Return the [x, y] coordinate for the center point of the cell that contains the specified text.  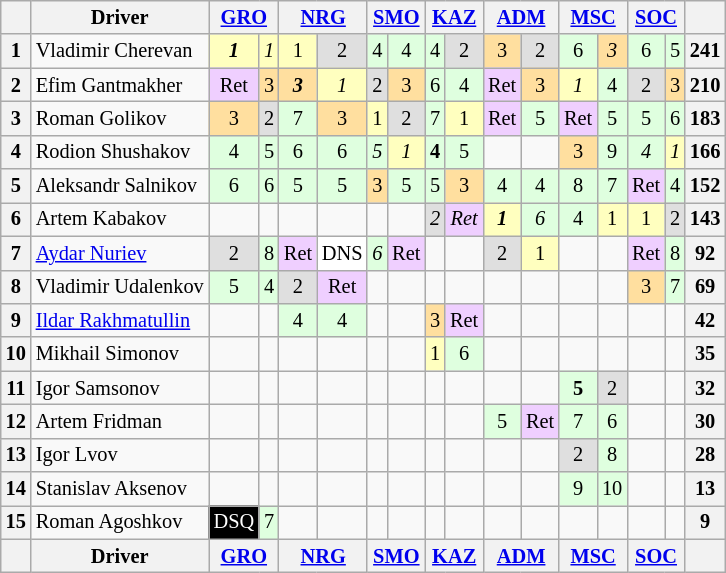
Efim Gantmakher [120, 85]
Roman Golikov [120, 118]
241 [705, 51]
Vladimir Udalenkov [120, 287]
Ildar Rakhmatullin [120, 320]
DSQ [234, 522]
12 [16, 421]
Rodion Shushakov [120, 152]
Aydar Nuriev [120, 253]
Aleksandr Salnikov [120, 186]
143 [705, 219]
183 [705, 118]
210 [705, 85]
DNS [342, 253]
Igor Samsonov [120, 388]
42 [705, 320]
Vladimir Cherevan [120, 51]
Igor Lvov [120, 455]
35 [705, 354]
11 [16, 388]
15 [16, 522]
Stanislav Aksenov [120, 489]
14 [16, 489]
92 [705, 253]
166 [705, 152]
Artem Fridman [120, 421]
Artem Kabakov [120, 219]
32 [705, 388]
Roman Agoshkov [120, 522]
69 [705, 287]
Mikhail Simonov [120, 354]
30 [705, 421]
152 [705, 186]
28 [705, 455]
